Identify which cell holds the provided text, then report its [X, Y] central coordinate. 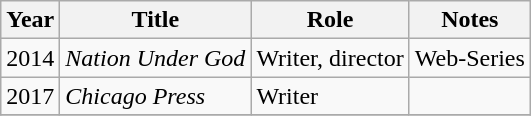
Notes [470, 20]
Year [30, 20]
Role [330, 20]
Chicago Press [156, 96]
Writer [330, 96]
Writer, director [330, 58]
2017 [30, 96]
2014 [30, 58]
Web-Series [470, 58]
Nation Under God [156, 58]
Title [156, 20]
